For the text-containing cell, return its midpoint in (x, y) coordinate format. 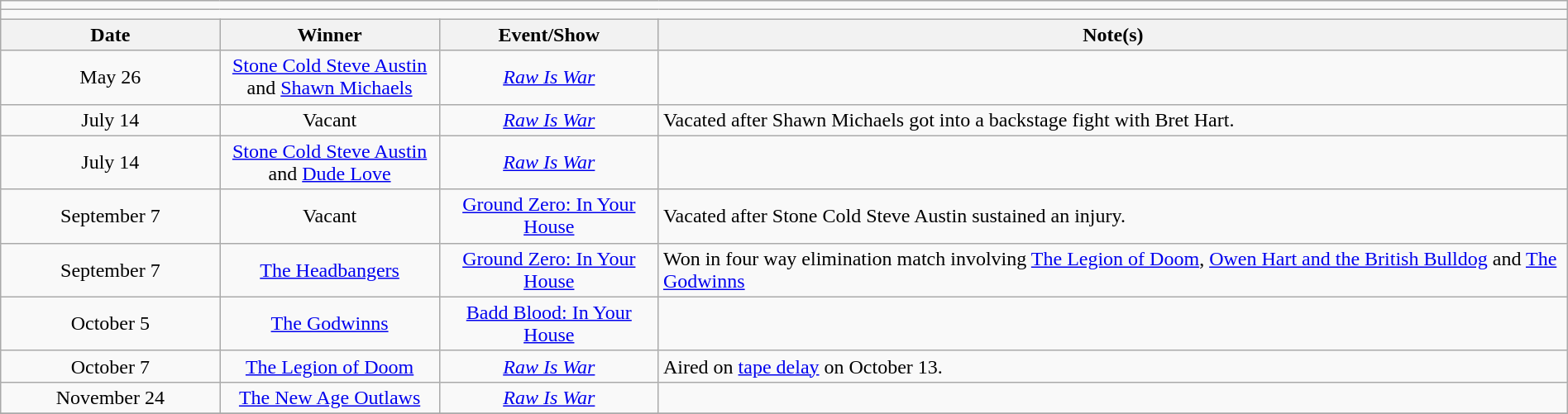
Event/Show (549, 35)
Winner (329, 35)
October 5 (111, 324)
Vacated after Stone Cold Steve Austin sustained an injury. (1113, 217)
The Godwinns (329, 324)
Vacated after Shawn Michaels got into a backstage fight with Bret Hart. (1113, 120)
The New Age Outlaws (329, 397)
October 7 (111, 366)
May 26 (111, 78)
Badd Blood: In Your House (549, 324)
November 24 (111, 397)
Date (111, 35)
Won in four way elimination match involving The Legion of Doom, Owen Hart and the British Bulldog and The Godwinns (1113, 269)
Stone Cold Steve Austin and Dude Love (329, 162)
The Headbangers (329, 269)
Note(s) (1113, 35)
Stone Cold Steve Austin and Shawn Michaels (329, 78)
Aired on tape delay on October 13. (1113, 366)
The Legion of Doom (329, 366)
